From the cell containing the given text, extract its center point as [X, Y] coordinate. 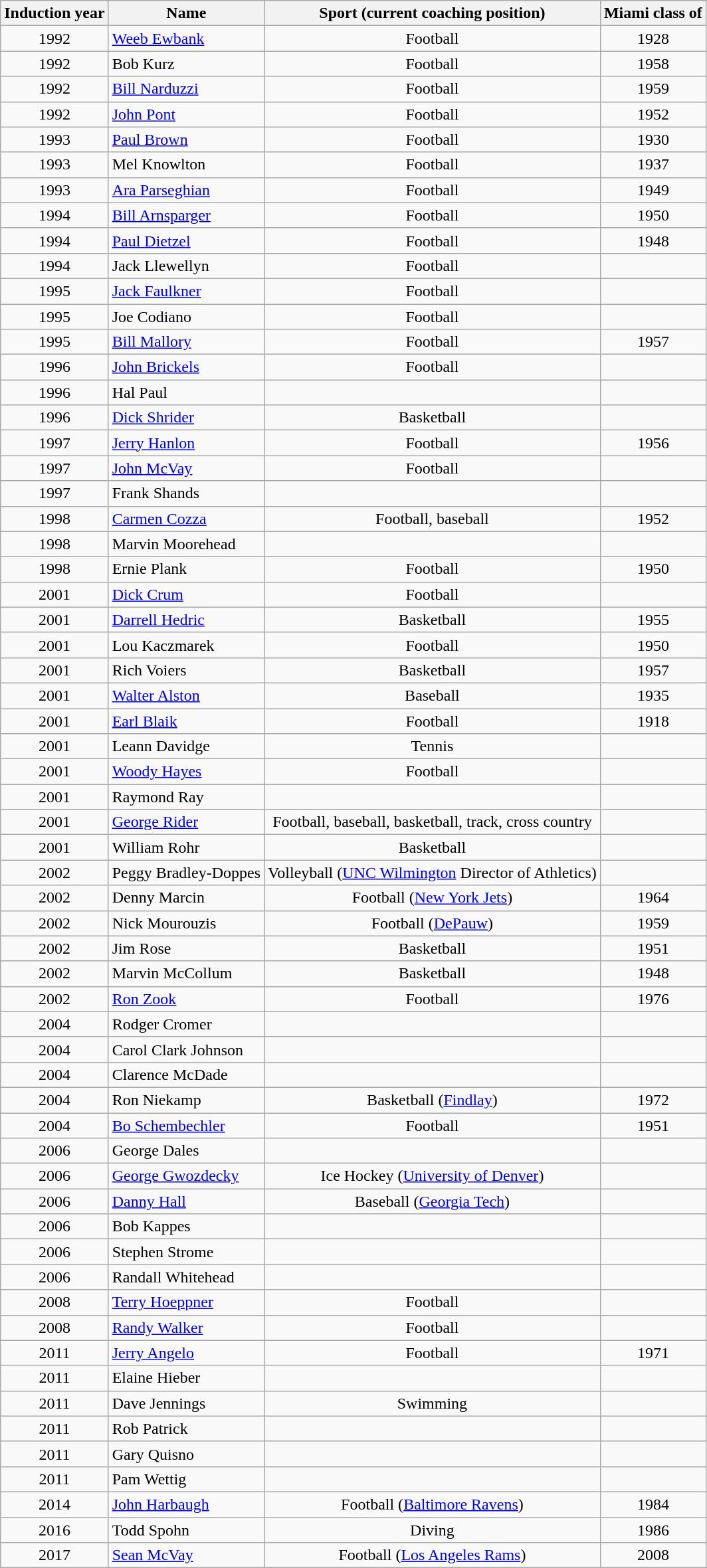
Sean McVay [186, 1555]
Danny Hall [186, 1201]
Peggy Bradley-Doppes [186, 873]
Darrell Hedric [186, 620]
Carol Clark Johnson [186, 1049]
Stephen Strome [186, 1252]
Ara Parseghian [186, 190]
Denny Marcin [186, 898]
Jack Faulkner [186, 291]
Bill Narduzzi [186, 89]
Carmen Cozza [186, 519]
1955 [653, 620]
Diving [433, 1529]
Marvin Moorehead [186, 544]
1937 [653, 165]
Jerry Hanlon [186, 443]
Ron Zook [186, 999]
Paul Brown [186, 139]
Hal Paul [186, 392]
Dave Jennings [186, 1403]
Baseball [433, 695]
1958 [653, 64]
Joe Codiano [186, 317]
Woody Hayes [186, 772]
Randy Walker [186, 1328]
Frank Shands [186, 493]
Paul Dietzel [186, 240]
Tennis [433, 746]
Bill Mallory [186, 342]
1976 [653, 999]
Bo Schembechler [186, 1126]
2016 [54, 1529]
Baseball (Georgia Tech) [433, 1201]
Mel Knowlton [186, 165]
Leann Davidge [186, 746]
2017 [54, 1555]
Todd Spohn [186, 1529]
John Harbaugh [186, 1504]
Walter Alston [186, 695]
John McVay [186, 468]
Rich Voiers [186, 670]
Football, baseball [433, 519]
Terry Hoeppner [186, 1302]
George Rider [186, 822]
Jack Llewellyn [186, 266]
William Rohr [186, 847]
1949 [653, 190]
Randall Whitehead [186, 1277]
Induction year [54, 13]
1964 [653, 898]
1928 [653, 39]
John Pont [186, 114]
Name [186, 13]
Sport (current coaching position) [433, 13]
1935 [653, 695]
Pam Wettig [186, 1479]
1956 [653, 443]
Earl Blaik [186, 721]
Gary Quisno [186, 1454]
Elaine Hieber [186, 1378]
2014 [54, 1504]
Rodger Cromer [186, 1024]
1930 [653, 139]
Ice Hockey (University of Denver) [433, 1176]
1984 [653, 1504]
Weeb Ewbank [186, 39]
Volleyball (UNC Wilmington Director of Athletics) [433, 873]
Football (DePauw) [433, 923]
1986 [653, 1529]
Football, baseball, basketball, track, cross country [433, 822]
Football (Baltimore Ravens) [433, 1504]
Marvin McCollum [186, 974]
Football (New York Jets) [433, 898]
Football (Los Angeles Rams) [433, 1555]
Lou Kaczmarek [186, 645]
Clarence McDade [186, 1075]
John Brickels [186, 367]
Bill Arnsparger [186, 215]
Rob Patrick [186, 1429]
Jerry Angelo [186, 1353]
1918 [653, 721]
Nick Mourouzis [186, 923]
Ron Niekamp [186, 1100]
George Dales [186, 1151]
George Gwozdecky [186, 1176]
Swimming [433, 1403]
Bob Kurz [186, 64]
Jim Rose [186, 948]
Dick Crum [186, 594]
Dick Shrider [186, 418]
1971 [653, 1353]
1972 [653, 1100]
Basketball (Findlay) [433, 1100]
Raymond Ray [186, 797]
Ernie Plank [186, 569]
Bob Kappes [186, 1227]
Miami class of [653, 13]
